Pinpoint the cell where the given text exists, returning its (x, y) midpoint coordinate. 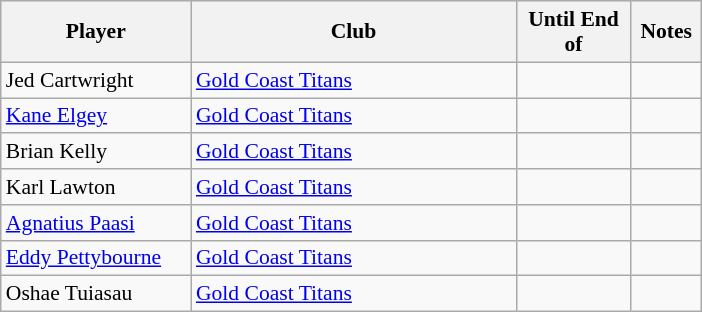
Brian Kelly (96, 152)
Eddy Pettybourne (96, 258)
Player (96, 32)
Oshae Tuiasau (96, 294)
Agnatius Paasi (96, 223)
Kane Elgey (96, 116)
Jed Cartwright (96, 80)
Notes (666, 32)
Club (354, 32)
Until End of (574, 32)
Karl Lawton (96, 187)
